Provide the [x, y] coordinate of the cell's center where the given text is located.  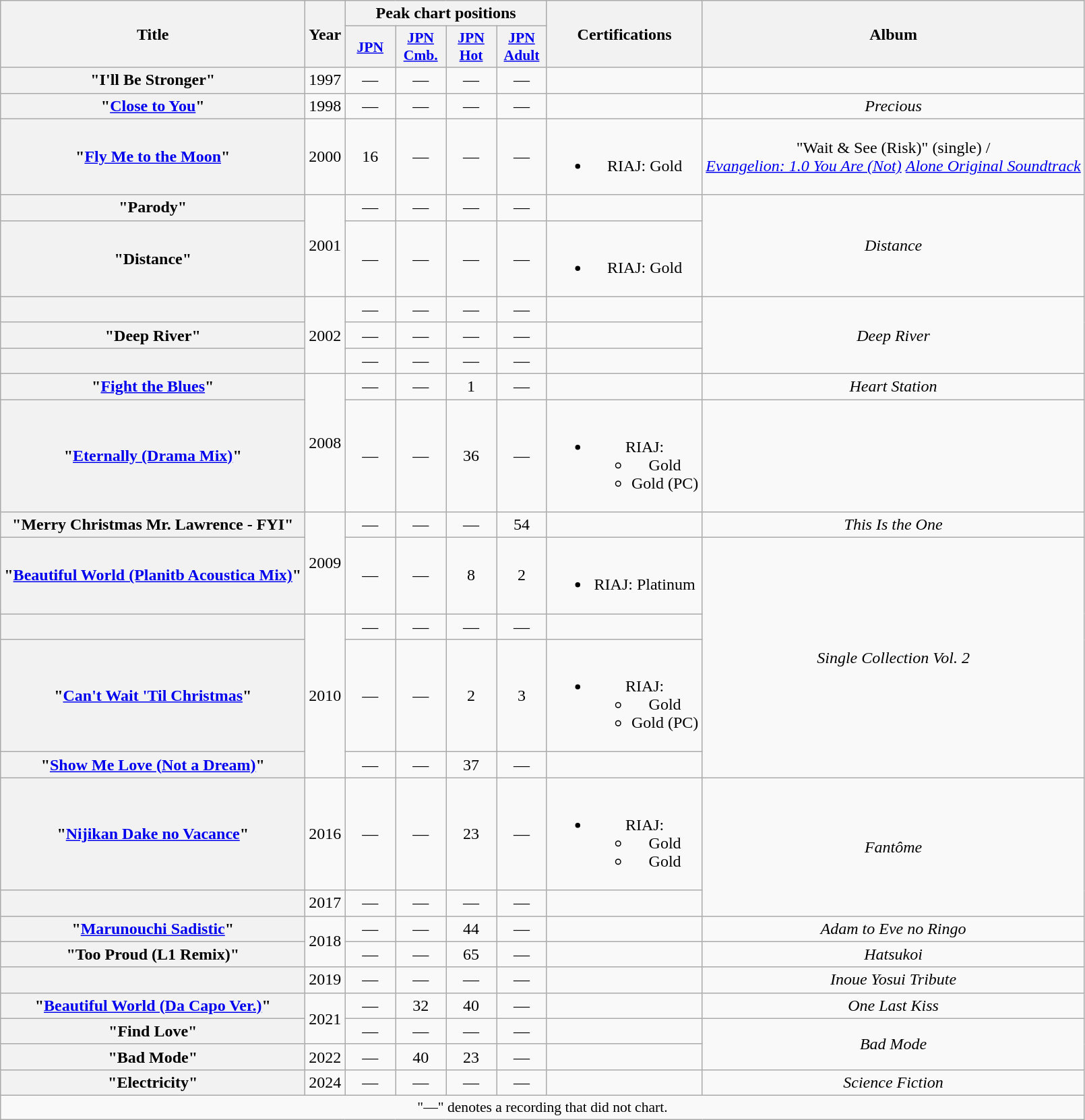
2022 [325, 1057]
2001 [325, 245]
"Bad Mode" [153, 1057]
2002 [325, 335]
Album [894, 34]
Heart Station [894, 386]
2024 [325, 1082]
Hatsukoi [894, 954]
2000 [325, 156]
"Beautiful World (Planitb Acoustica Mix)" [153, 575]
Deep River [894, 335]
JPN Hot [472, 47]
"Parody" [153, 208]
44 [472, 929]
Science Fiction [894, 1082]
"Fight the Blues" [153, 386]
One Last Kiss [894, 1005]
"Merry Christmas Mr. Lawrence - FYI" [153, 525]
2009 [325, 563]
16 [371, 156]
Distance [894, 245]
"—" denotes a recording that did not chart. [543, 1107]
2016 [325, 834]
8 [472, 575]
1 [472, 386]
"Close to You" [153, 106]
"Find Love" [153, 1031]
Year [325, 34]
36 [472, 456]
3 [522, 695]
1997 [325, 80]
2019 [325, 980]
2018 [325, 941]
32 [421, 1005]
JPN Cmb. [421, 47]
"Deep River" [153, 335]
JPN [371, 47]
"Wait & See (Risk)" (single) /Evangelion: 1.0 You Are (Not) Alone Original Soundtrack [894, 156]
"Eternally (Drama Mix)" [153, 456]
1998 [325, 106]
Peak chart positions [446, 13]
"Nijikan Dake no Vacance" [153, 834]
"Too Proud (L1 Remix)" [153, 954]
RIAJ:Gold Gold [624, 834]
RIAJ: Platinum [624, 575]
"Can't Wait 'Til Christmas" [153, 695]
2017 [325, 903]
This Is the One [894, 525]
65 [472, 954]
"Distance" [153, 259]
Title [153, 34]
JPN Adult [522, 47]
Inoue Yosui Tribute [894, 980]
Precious [894, 106]
"Beautiful World (Da Capo Ver.)" [153, 1005]
Certifications [624, 34]
37 [472, 765]
Bad Mode [894, 1044]
2021 [325, 1018]
"Electricity" [153, 1082]
"Show Me Love (Not a Dream)" [153, 765]
54 [522, 525]
"Marunouchi Sadistic" [153, 929]
"Fly Me to the Moon" [153, 156]
2010 [325, 695]
Single Collection Vol. 2 [894, 658]
Adam to Eve no Ringo [894, 929]
Fantôme [894, 846]
"I'll Be Stronger" [153, 80]
2008 [325, 442]
